Capture the cell that displays the provided text and extract its [X, Y] central coordinate. 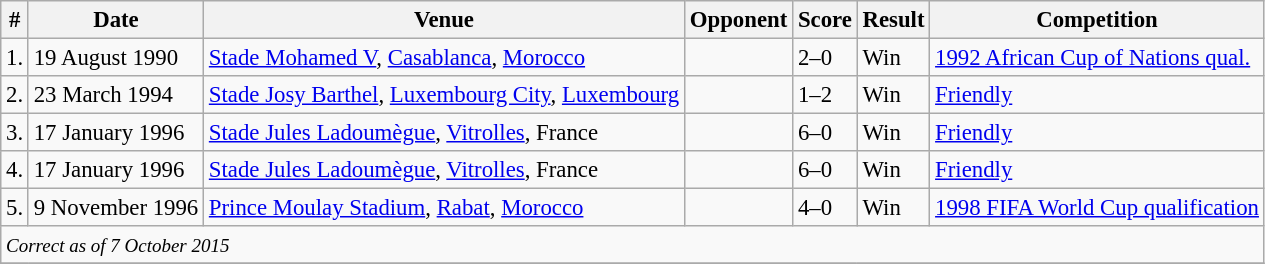
Competition [1097, 20]
Correct as of 7 October 2015 [632, 245]
Date [116, 20]
Opponent [738, 20]
1–2 [826, 95]
1992 African Cup of Nations qual. [1097, 58]
9 November 1996 [116, 208]
Venue [444, 20]
Prince Moulay Stadium, Rabat, Morocco [444, 208]
1. [15, 58]
4–0 [826, 208]
# [15, 20]
5. [15, 208]
4. [15, 170]
Stade Josy Barthel, Luxembourg City, Luxembourg [444, 95]
2. [15, 95]
23 March 1994 [116, 95]
3. [15, 133]
2–0 [826, 58]
Stade Mohamed V, Casablanca, Morocco [444, 58]
Score [826, 20]
Result [894, 20]
19 August 1990 [116, 58]
1998 FIFA World Cup qualification [1097, 208]
